Find where the given text appears and provide that cell's center as [X, Y] coordinate. 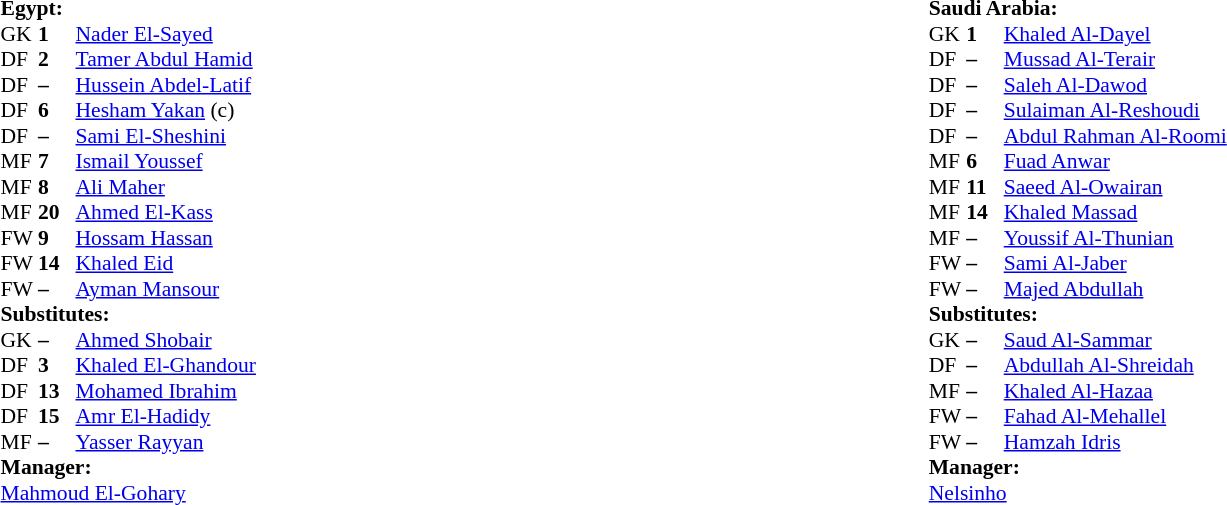
Sami El-Sheshini [166, 136]
3 [57, 365]
Hamzah Idris [1116, 442]
Saeed Al-Owairan [1116, 187]
Khaled Al-Dayel [1116, 34]
Hesham Yakan (c) [166, 111]
Hussein Abdel-Latif [166, 85]
7 [57, 161]
20 [57, 213]
Khaled Massad [1116, 213]
8 [57, 187]
Nader El-Sayed [166, 34]
Amr El-Hadidy [166, 417]
Khaled El-Ghandour [166, 365]
Ahmed Shobair [166, 340]
2 [57, 59]
9 [57, 238]
Khaled Al-Hazaa [1116, 391]
Youssif Al-Thunian [1116, 238]
Ahmed El-Kass [166, 213]
Fuad Anwar [1116, 161]
13 [57, 391]
Ali Maher [166, 187]
Tamer Abdul Hamid [166, 59]
11 [985, 187]
Ayman Mansour [166, 289]
Sami Al-Jaber [1116, 263]
Khaled Eid [166, 263]
Abdullah Al-Shreidah [1116, 365]
Mohamed Ibrahim [166, 391]
Yasser Rayyan [166, 442]
Ismail Youssef [166, 161]
Fahad Al-Mehallel [1116, 417]
Abdul Rahman Al-Roomi [1116, 136]
Saleh Al-Dawod [1116, 85]
Majed Abdullah [1116, 289]
Hossam Hassan [166, 238]
Saud Al-Sammar [1116, 340]
Mussad Al-Terair [1116, 59]
Sulaiman Al-Reshoudi [1116, 111]
15 [57, 417]
